Search for the cell housing the specified text and yield its (X, Y) center coordinate. 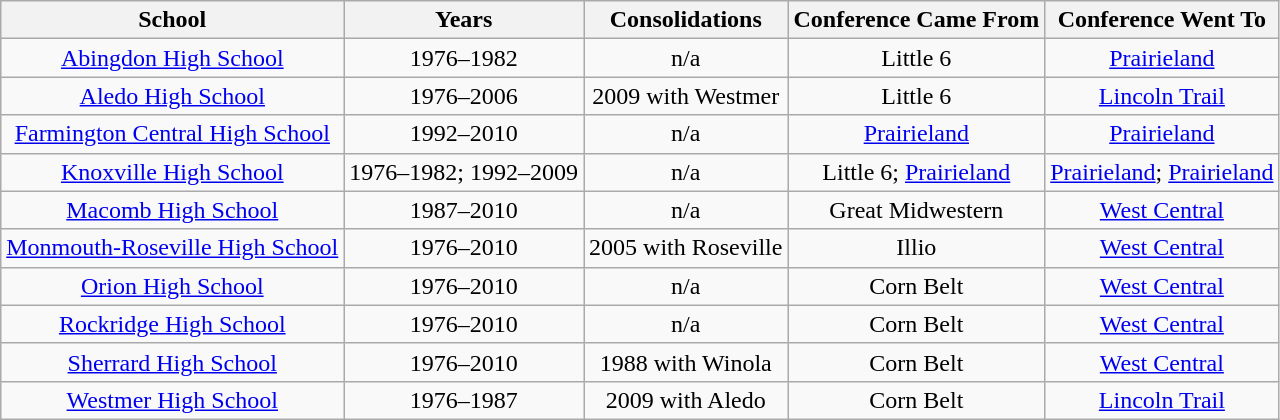
Rockridge High School (172, 324)
2009 with Westmer (686, 96)
Conference Came From (916, 20)
Aledo High School (172, 96)
2009 with Aledo (686, 400)
Macomb High School (172, 210)
Sherrard High School (172, 362)
School (172, 20)
Monmouth-Roseville High School (172, 248)
Great Midwestern (916, 210)
Illio (916, 248)
1976–1982 (464, 58)
Farmington Central High School (172, 134)
Westmer High School (172, 400)
1976–1982; 1992–2009 (464, 172)
Knoxville High School (172, 172)
Years (464, 20)
Conference Went To (1162, 20)
Abingdon High School (172, 58)
2005 with Roseville (686, 248)
1976–2006 (464, 96)
Little 6; Prairieland (916, 172)
Prairieland; Prairieland (1162, 172)
1992–2010 (464, 134)
1987–2010 (464, 210)
Orion High School (172, 286)
1988 with Winola (686, 362)
Consolidations (686, 20)
1976–1987 (464, 400)
